From the cell containing the given text, extract its center point as (x, y) coordinate. 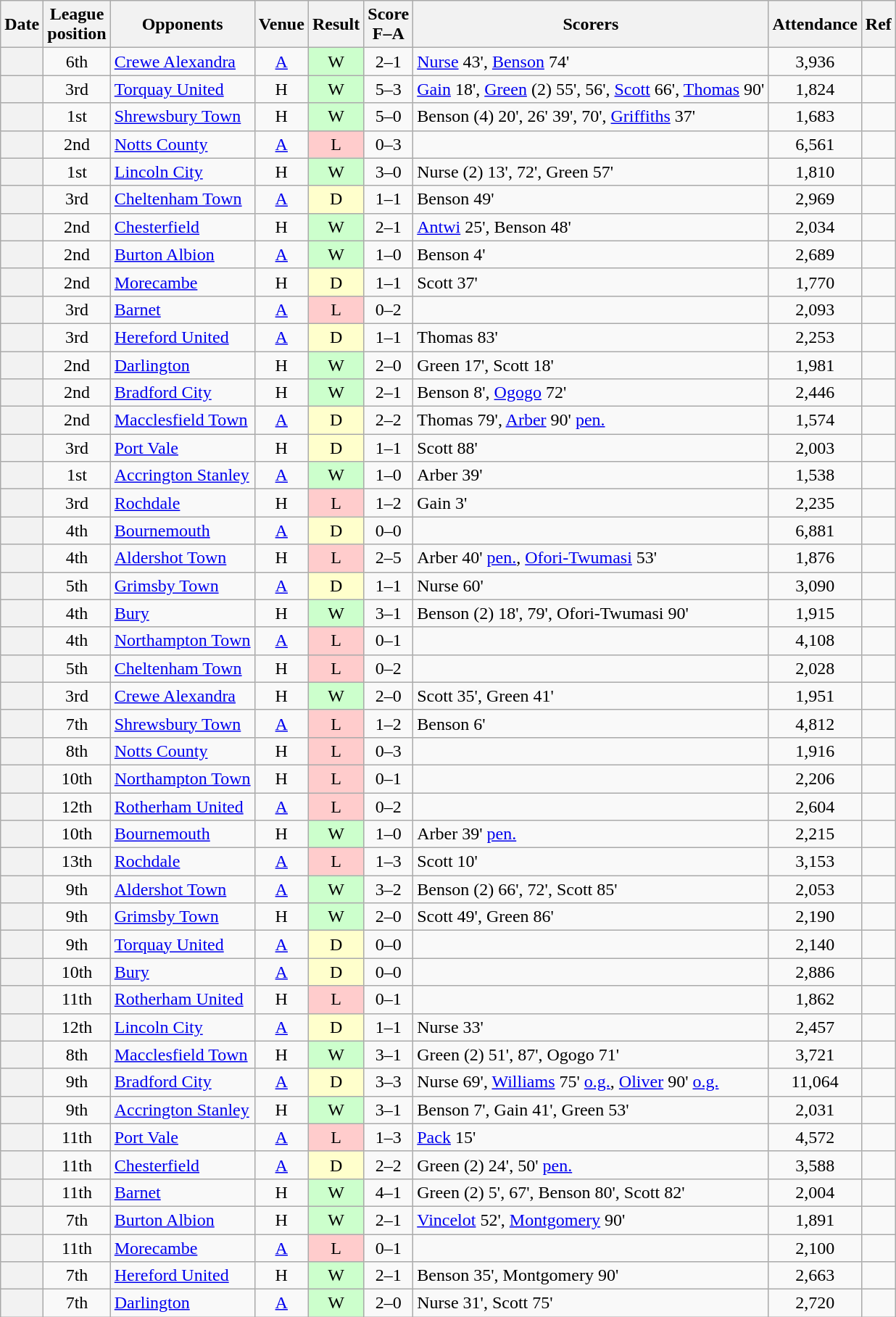
2,003 (815, 448)
2,446 (815, 393)
4,812 (815, 723)
Benson 8', Ogogo 72' (591, 393)
Gain 18', Green (2) 55', 56', Scott 66', Thomas 90' (591, 89)
1,810 (815, 172)
1,915 (815, 613)
5–3 (389, 89)
Thomas 83' (591, 337)
2,206 (815, 778)
2,969 (815, 199)
4,108 (815, 641)
Attendance (815, 25)
Benson (2) 66', 72', Scott 85' (591, 889)
Nurse 43', Benson 74' (591, 62)
1,981 (815, 365)
Venue (281, 25)
3,090 (815, 586)
6,561 (815, 144)
1,951 (815, 696)
2,053 (815, 889)
3,721 (815, 1055)
Benson (2) 18', 79', Ofori-Twumasi 90' (591, 613)
2,093 (815, 309)
1,891 (815, 1220)
Gain 3' (591, 503)
2,004 (815, 1192)
2,663 (815, 1276)
3,936 (815, 62)
4–1 (389, 1192)
Arber 40' pen., Ofori-Twumasi 53' (591, 558)
1,916 (815, 751)
1,770 (815, 282)
Nurse 31', Scott 75' (591, 1303)
2,034 (815, 227)
2–5 (389, 558)
2,215 (815, 834)
3,153 (815, 862)
1,683 (815, 117)
11,064 (815, 1082)
1,824 (815, 89)
2,253 (815, 337)
Nurse 33' (591, 1027)
3–0 (389, 172)
Scott 37' (591, 282)
Vincelot 52', Montgomery 90' (591, 1220)
Ref (879, 25)
2,140 (815, 944)
Benson 6' (591, 723)
Benson 7', Gain 41', Green 53' (591, 1110)
Benson 49' (591, 199)
2,457 (815, 1027)
Scott 10' (591, 862)
3–3 (389, 1082)
Leagueposition (77, 25)
Nurse (2) 13', 72', Green 57' (591, 172)
4,572 (815, 1137)
Scott 88' (591, 448)
Green 17', Scott 18' (591, 365)
Benson 4' (591, 254)
2,028 (815, 668)
Date (22, 25)
Green (2) 5', 67', Benson 80', Scott 82' (591, 1192)
Scorers (591, 25)
ScoreF–A (389, 25)
2,235 (815, 503)
13th (77, 862)
2,604 (815, 807)
Arber 39' pen. (591, 834)
Nurse 60' (591, 586)
3,588 (815, 1165)
Green (2) 51', 87', Ogogo 71' (591, 1055)
Scott 35', Green 41' (591, 696)
Antwi 25', Benson 48' (591, 227)
2,031 (815, 1110)
1,574 (815, 420)
3–2 (389, 889)
Nurse 69', Williams 75' o.g., Oliver 90' o.g. (591, 1082)
2,190 (815, 917)
1,876 (815, 558)
Arber 39' (591, 475)
Benson 35', Montgomery 90' (591, 1276)
Opponents (183, 25)
Scott 49', Green 86' (591, 917)
Green (2) 24', 50' pen. (591, 1165)
Thomas 79', Arber 90' pen. (591, 420)
6th (77, 62)
2,886 (815, 972)
Benson (4) 20', 26' 39', 70', Griffiths 37' (591, 117)
5–0 (389, 117)
2,689 (815, 254)
1,862 (815, 1000)
Result (336, 25)
6,881 (815, 531)
2,720 (815, 1303)
1,538 (815, 475)
2,100 (815, 1247)
Pack 15' (591, 1137)
